Search for the cell housing the specified text and yield its [x, y] center coordinate. 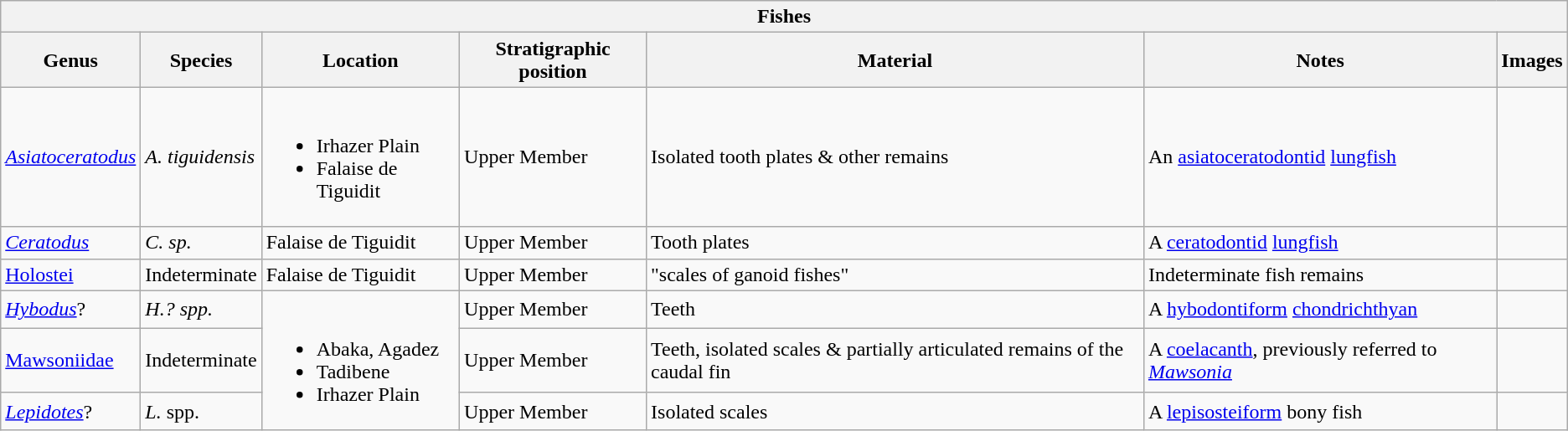
Irhazer PlainFalaise de Tiguidit [360, 157]
A lepisosteiform bony fish [1320, 412]
A coelacanth, previously referred to Mawsonia [1320, 360]
Holostei [70, 275]
H.? spp. [201, 310]
A. tiguidensis [201, 157]
L. spp. [201, 412]
Ceratodus [70, 243]
Genus [70, 60]
Asiatoceratodus [70, 157]
Teeth [895, 310]
Stratigraphic position [553, 60]
A ceratodontid lungfish [1320, 243]
Hybodus? [70, 310]
Notes [1320, 60]
Isolated scales [895, 412]
Tooth plates [895, 243]
Mawsoniidae [70, 360]
Fishes [784, 17]
Indeterminate fish remains [1320, 275]
Isolated tooth plates & other remains [895, 157]
"scales of ganoid fishes" [895, 275]
Teeth, isolated scales & partially articulated remains of the caudal fin [895, 360]
A hybodontiform chondrichthyan [1320, 310]
Lepidotes? [70, 412]
Abaka, AgadezTadibeneIrhazer Plain [360, 360]
Species [201, 60]
Material [895, 60]
C. sp. [201, 243]
An asiatoceratodontid lungfish [1320, 157]
Location [360, 60]
Images [1532, 60]
